Return the [X, Y] coordinate for the center point of the cell that contains the specified text.  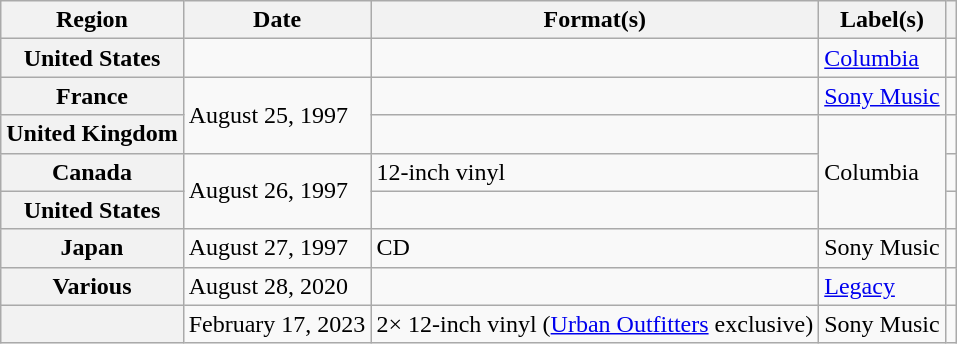
Various [92, 286]
United Kingdom [92, 134]
Japan [92, 248]
February 17, 2023 [277, 324]
August 27, 1997 [277, 248]
Date [277, 20]
Canada [92, 172]
August 26, 1997 [277, 191]
Legacy [882, 286]
August 25, 1997 [277, 115]
Region [92, 20]
Label(s) [882, 20]
August 28, 2020 [277, 286]
2× 12-inch vinyl (Urban Outfitters exclusive) [595, 324]
Format(s) [595, 20]
France [92, 96]
CD [595, 248]
12-inch vinyl [595, 172]
